Return the (X, Y) coordinate for the center point of the cell that contains the specified text.  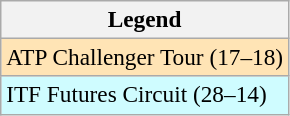
Legend (145, 19)
ATP Challenger Tour (17–18) (145, 57)
ITF Futures Circuit (28–14) (145, 95)
